Extract the (X, Y) coordinate from the center of the cell holding the provided text.  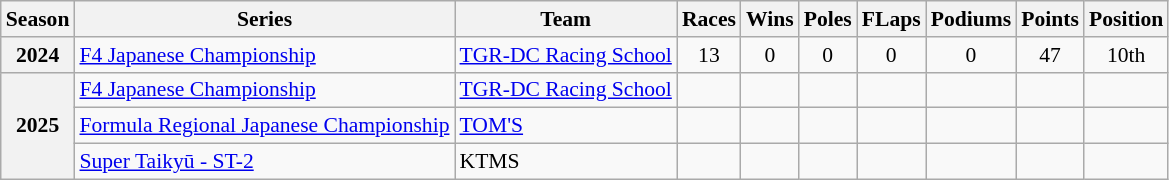
Team (565, 19)
Season (38, 19)
2025 (38, 126)
Super Taikyū - ST-2 (264, 162)
Podiums (972, 19)
10th (1126, 55)
Races (709, 19)
Formula Regional Japanese Championship (264, 126)
Series (264, 19)
13 (709, 55)
Position (1126, 19)
47 (1050, 55)
FLaps (892, 19)
Points (1050, 19)
KTMS (565, 162)
Poles (828, 19)
Wins (770, 19)
2024 (38, 55)
TOM'S (565, 126)
